Output the (X, Y) coordinate of the center of the cell containing the given text.  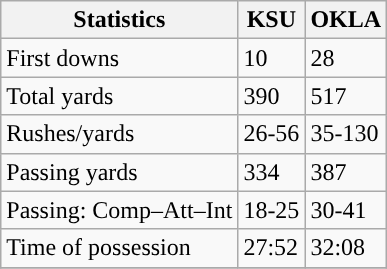
Passing yards (120, 172)
10 (272, 58)
OKLA (346, 20)
27:52 (272, 248)
517 (346, 96)
32:08 (346, 248)
390 (272, 96)
18-25 (272, 210)
26-56 (272, 134)
KSU (272, 20)
387 (346, 172)
Passing: Comp–Att–Int (120, 210)
Rushes/yards (120, 134)
334 (272, 172)
30-41 (346, 210)
First downs (120, 58)
Time of possession (120, 248)
28 (346, 58)
Statistics (120, 20)
Total yards (120, 96)
35-130 (346, 134)
